Return [x, y] of the center of cell containing provided text 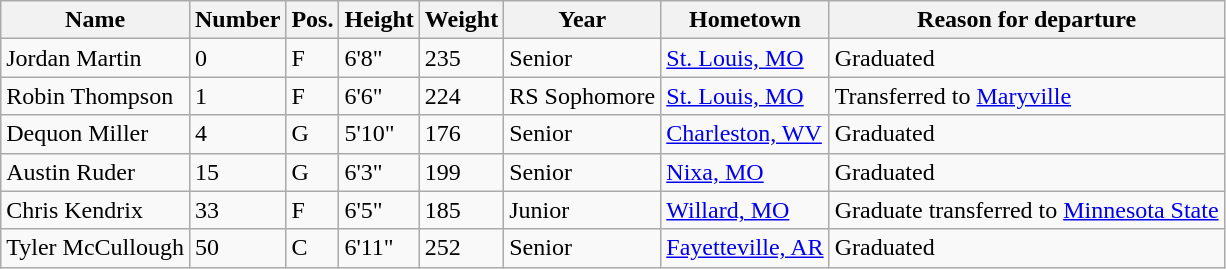
6'5" [379, 210]
Graduate transferred to Minnesota State [1026, 210]
6'11" [379, 248]
Height [379, 20]
4 [237, 134]
Weight [461, 20]
185 [461, 210]
Dequon Miller [96, 134]
Charleston, WV [745, 134]
Junior [582, 210]
Number [237, 20]
6'6" [379, 96]
252 [461, 248]
15 [237, 172]
224 [461, 96]
5'10" [379, 134]
Hometown [745, 20]
Jordan Martin [96, 58]
Reason for departure [1026, 20]
Year [582, 20]
Willard, MO [745, 210]
Fayetteville, AR [745, 248]
50 [237, 248]
Transferred to Maryville [1026, 96]
Chris Kendrix [96, 210]
Austin Ruder [96, 172]
Tyler McCullough [96, 248]
6'3" [379, 172]
6'8" [379, 58]
33 [237, 210]
0 [237, 58]
Robin Thompson [96, 96]
C [312, 248]
176 [461, 134]
Nixa, MO [745, 172]
Pos. [312, 20]
RS Sophomore [582, 96]
199 [461, 172]
Name [96, 20]
235 [461, 58]
1 [237, 96]
